Determine the [X, Y] coordinate at the center of the cell enclosing the given text.  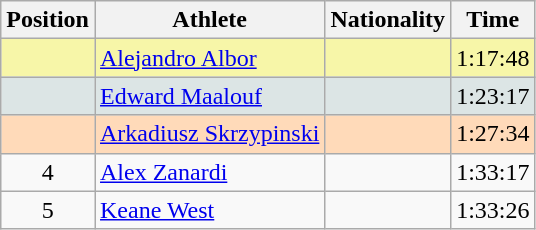
Athlete [209, 20]
5 [48, 210]
1:23:17 [493, 96]
1:17:48 [493, 58]
Time [493, 20]
Alex Zanardi [209, 172]
Position [48, 20]
Alejandro Albor [209, 58]
1:33:26 [493, 210]
4 [48, 172]
1:27:34 [493, 134]
Nationality [388, 20]
Arkadiusz Skrzypinski [209, 134]
Edward Maalouf [209, 96]
Keane West [209, 210]
1:33:17 [493, 172]
